Identify which cell holds the provided text, then report its (X, Y) central coordinate. 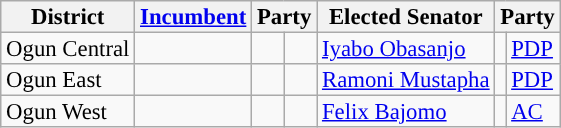
Ogun West (68, 112)
Iyabo Obasanjo (406, 49)
Ramoni Mustapha (406, 80)
District (68, 17)
Ogun Central (68, 49)
Felix Bajomo (406, 112)
Incumbent (194, 17)
Ogun East (68, 80)
Elected Senator (406, 17)
AC (533, 112)
